Extract the (x, y) coordinate from the center of the cell holding the provided text.  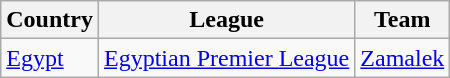
Team (402, 20)
Egypt (50, 58)
Zamalek (402, 58)
League (226, 20)
Egyptian Premier League (226, 58)
Country (50, 20)
